Detect which cell encompasses the target text, then output its (x, y) center coordinate. 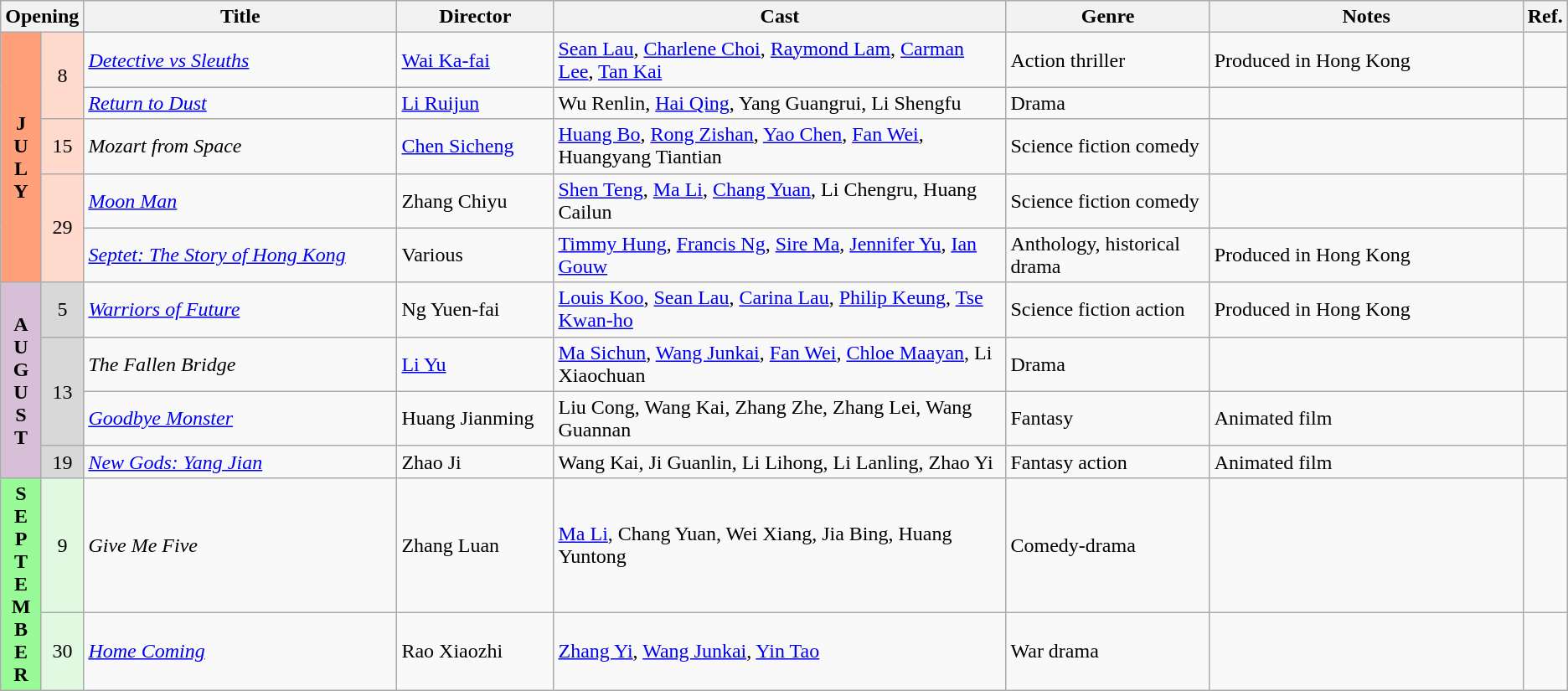
Action thriller (1107, 60)
30 (62, 652)
Cast (780, 17)
Septet: The Story of Hong Kong (240, 255)
Various (476, 255)
AUGUST (22, 380)
Ma Sichun, Wang Junkai, Fan Wei, Chloe Maayan, Li Xiaochuan (780, 364)
Title (240, 17)
13 (62, 391)
Chen Sicheng (476, 146)
Goodbye Monster (240, 419)
Liu Cong, Wang Kai, Zhang Zhe, Zhang Lei, Wang Guannan (780, 419)
Detective vs Sleuths (240, 60)
5 (62, 310)
Ref. (1545, 17)
Zhang Luan (476, 544)
Wai Ka-fai (476, 60)
SEPTEMBER (22, 584)
Li Yu (476, 364)
Li Ruijun (476, 103)
Huang Jianming (476, 419)
Warriors of Future (240, 310)
Huang Bo, Rong Zishan, Yao Chen, Fan Wei, Huangyang Tiantian (780, 146)
Comedy-drama (1107, 544)
Director (476, 17)
Timmy Hung, Francis Ng, Sire Ma, Jennifer Yu, Ian Gouw (780, 255)
Science fiction action (1107, 310)
Mozart from Space (240, 146)
Sean Lau, Charlene Choi, Raymond Lam, Carman Lee, Tan Kai (780, 60)
Ng Yuen-fai (476, 310)
Louis Koo, Sean Lau, Carina Lau, Philip Keung, Tse Kwan-ho (780, 310)
Give Me Five (240, 544)
9 (62, 544)
War drama (1107, 652)
29 (62, 228)
Ma Li, Chang Yuan, Wei Xiang, Jia Bing, Huang Yuntong (780, 544)
19 (62, 462)
Return to Dust (240, 103)
Wang Kai, Ji Guanlin, Li Lihong, Li Lanling, Zhao Yi (780, 462)
New Gods: Yang Jian (240, 462)
Moon Man (240, 201)
Notes (1366, 17)
15 (62, 146)
Genre (1107, 17)
Anthology, historical drama (1107, 255)
Fantasy action (1107, 462)
Opening (42, 17)
JULY (22, 157)
The Fallen Bridge (240, 364)
Wu Renlin, Hai Qing, Yang Guangrui, Li Shengfu (780, 103)
Zhang Chiyu (476, 201)
Fantasy (1107, 419)
Home Coming (240, 652)
Zhao Ji (476, 462)
Zhang Yi, Wang Junkai, Yin Tao (780, 652)
Rao Xiaozhi (476, 652)
8 (62, 75)
Shen Teng, Ma Li, Chang Yuan, Li Chengru, Huang Cailun (780, 201)
